Identify which cell holds the provided text, then report its (x, y) central coordinate. 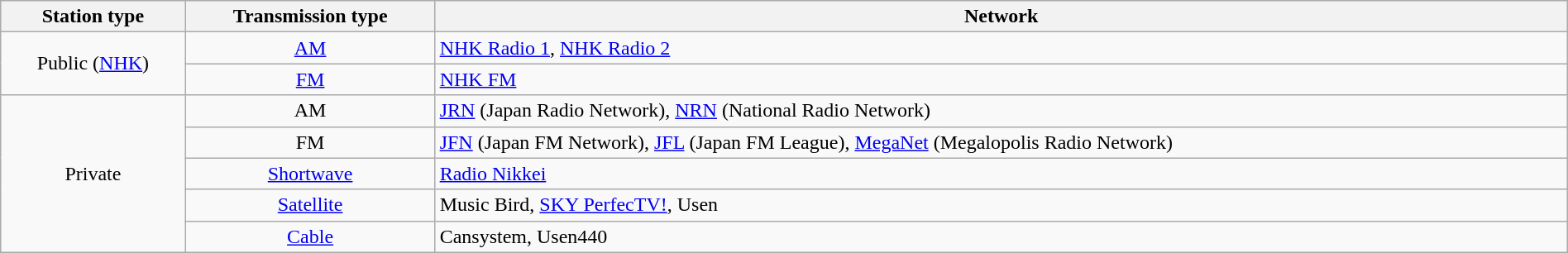
Music Bird, SKY PerfecTV!, Usen (1001, 205)
Network (1001, 17)
Private (93, 174)
Satellite (310, 205)
Shortwave (310, 174)
JRN (Japan Radio Network), NRN (National Radio Network) (1001, 111)
Cable (310, 236)
Transmission type (310, 17)
NHK FM (1001, 79)
Cansystem, Usen440 (1001, 236)
NHK Radio 1, NHK Radio 2 (1001, 48)
JFN (Japan FM Network), JFL (Japan FM League), MegaNet (Megalopolis Radio Network) (1001, 142)
Public (NHK) (93, 64)
Radio Nikkei (1001, 174)
Station type (93, 17)
